Scan for the cell matching the given text and deliver its (X, Y) coordinate at center. 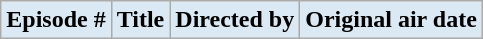
Original air date (392, 20)
Directed by (235, 20)
Title (140, 20)
Episode # (56, 20)
